For the text-containing cell, return its midpoint in (X, Y) coordinate format. 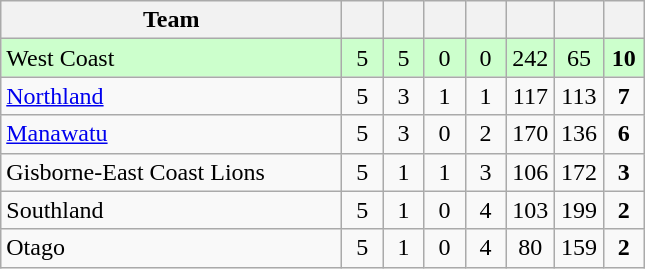
170 (530, 134)
West Coast (172, 58)
242 (530, 58)
Northland (172, 96)
Otago (172, 248)
80 (530, 248)
113 (580, 96)
117 (530, 96)
159 (580, 248)
7 (624, 96)
Manawatu (172, 134)
136 (580, 134)
172 (580, 172)
Southland (172, 210)
Team (172, 20)
Gisborne-East Coast Lions (172, 172)
106 (530, 172)
65 (580, 58)
103 (530, 210)
199 (580, 210)
6 (624, 134)
10 (624, 58)
